Locate the cell with the specified text and output its (X, Y) center coordinate. 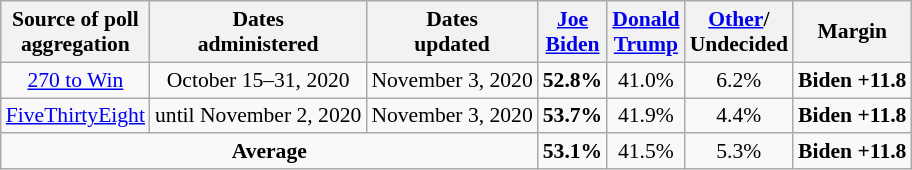
Source of pollaggregation (76, 32)
4.4% (739, 116)
Margin (852, 32)
JoeBiden (572, 32)
Average (270, 152)
41.5% (646, 152)
5.3% (739, 152)
270 to Win (76, 80)
Other/Undecided (739, 32)
October 15–31, 2020 (258, 80)
53.1% (572, 152)
DonaldTrump (646, 32)
52.8% (572, 80)
6.2% (739, 80)
41.9% (646, 116)
53.7% (572, 116)
FiveThirtyEight (76, 116)
until November 2, 2020 (258, 116)
Dates updated (452, 32)
Dates administered (258, 32)
41.0% (646, 80)
